Search for the cell housing the specified text and yield its (x, y) center coordinate. 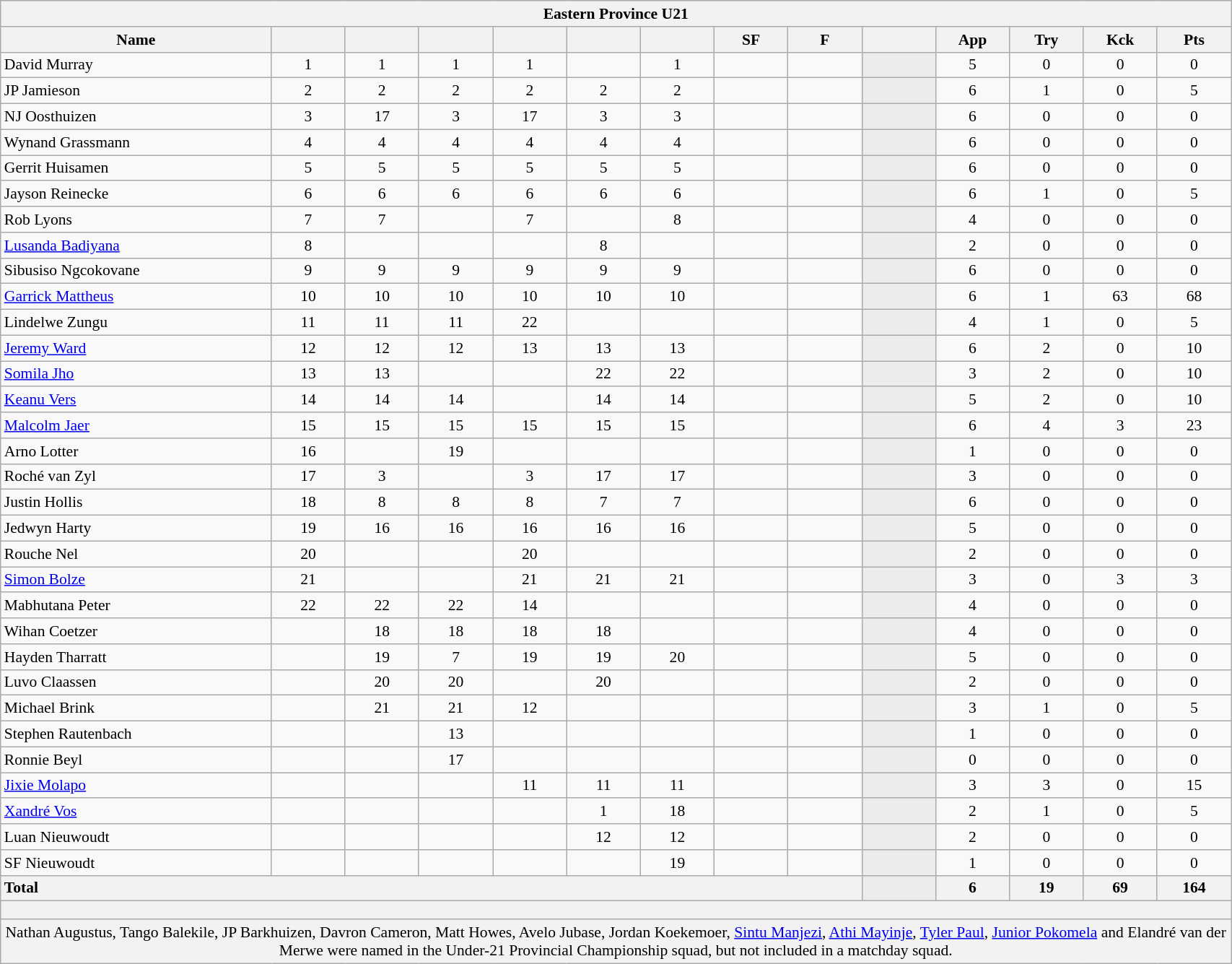
Total (432, 888)
69 (1120, 888)
Try (1047, 40)
Jixie Molapo (136, 786)
Rob Lyons (136, 220)
Jedwyn Harty (136, 529)
JP Jamieson (136, 91)
23 (1194, 425)
63 (1120, 297)
Wihan Coetzer (136, 631)
Kck (1120, 40)
Name (136, 40)
Justin Hollis (136, 503)
68 (1194, 297)
SF Nieuwoudt (136, 863)
Lindelwe Zungu (136, 323)
Luvo Claassen (136, 682)
Stephen Rautenbach (136, 734)
Somila Jho (136, 374)
Jayson Reinecke (136, 194)
Sibusiso Ngcokovane (136, 271)
Mabhutana Peter (136, 606)
Luan Nieuwoudt (136, 837)
Keanu Vers (136, 400)
NJ Oosthuizen (136, 117)
Rouche Nel (136, 554)
164 (1194, 888)
Malcolm Jaer (136, 425)
Wynand Grassmann (136, 142)
Hayden Tharratt (136, 657)
David Murray (136, 65)
App (972, 40)
Eastern Province U21 (616, 14)
Lusanda Badiyana (136, 246)
SF (751, 40)
Michael Brink (136, 708)
F (825, 40)
Ronnie Beyl (136, 760)
Xandré Vos (136, 812)
Garrick Mattheus (136, 297)
Gerrit Huisamen (136, 168)
Simon Bolze (136, 580)
Roché van Zyl (136, 477)
Jeremy Ward (136, 348)
Pts (1194, 40)
Arno Lotter (136, 451)
